Search for the cell housing the specified text and yield its (x, y) center coordinate. 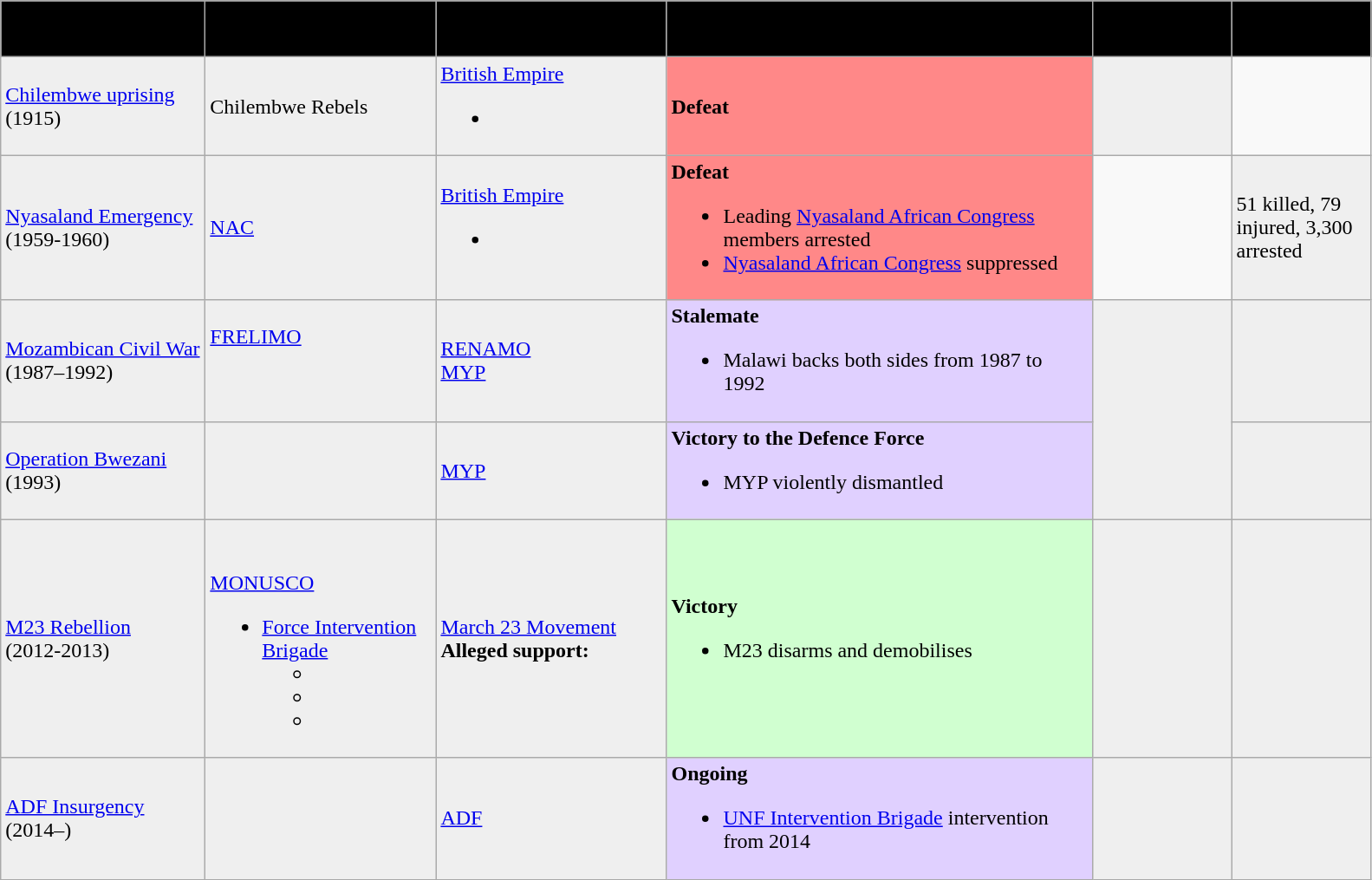
Malawi and allies (321, 29)
Conflict (103, 29)
Chilembwe uprising(1915) (103, 106)
MONUSCO Force Intervention Brigade (321, 638)
NAC (321, 227)
Chilembwe Rebels (321, 106)
StalemateMalawi backs both sides from 1987 to 1992 (879, 361)
Losses (1302, 29)
Nyasaland Emergency(1959-1960) (103, 227)
Mozambican Civil War(1987–1992) (103, 361)
Results (879, 29)
ADF (551, 818)
MYP (551, 470)
VictoryM23 disarms and demobilises (879, 638)
Operation Bwezani(1993) (103, 470)
President of Malawi (1161, 29)
March 23 MovementAlleged support: (551, 638)
Opponents (551, 29)
Victory to the Defence ForceMYP violently dismantled (879, 470)
OngoingUNF Intervention Brigade intervention from 2014 (879, 818)
M23 Rebellion(2012-2013) (103, 638)
ADF Insurgency(2014–) (103, 818)
RENAMO MYP (551, 361)
Defeat (879, 106)
DefeatLeading Nyasaland African Congress members arrestedNyasaland African Congress suppressed (879, 227)
51 killed, 79 injured, 3,300 arrested (1302, 227)
FRELIMO (321, 361)
